From the cell containing the given text, extract its center point as (X, Y) coordinate. 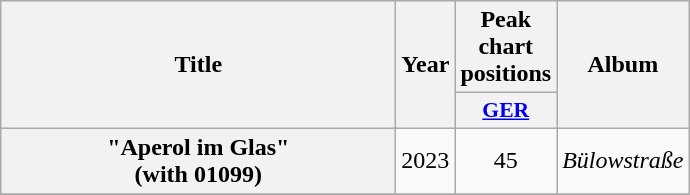
Peak chart positions (506, 47)
Bülowstraße (623, 160)
45 (506, 160)
Album (623, 65)
"Aperol im Glas"(with 01099) (198, 160)
GER (506, 111)
2023 (426, 160)
Year (426, 65)
Title (198, 65)
